Find where the given text appears and provide that cell's center as [X, Y] coordinate. 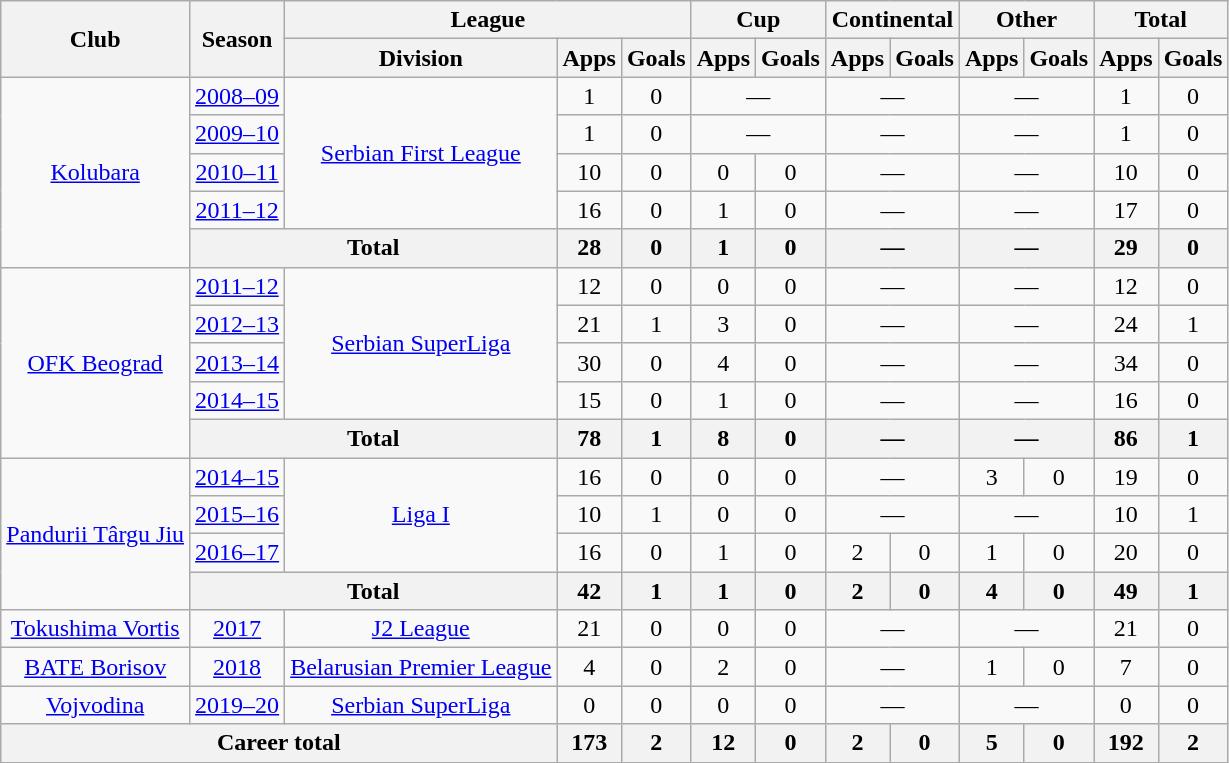
78 [589, 438]
2012–13 [238, 324]
192 [1126, 743]
24 [1126, 324]
BATE Borisov [96, 667]
29 [1126, 248]
2010–11 [238, 172]
2013–14 [238, 362]
19 [1126, 477]
Kolubara [96, 172]
J2 League [421, 629]
2015–16 [238, 515]
Pandurii Târgu Jiu [96, 534]
49 [1126, 591]
2008–09 [238, 96]
8 [723, 438]
Other [1026, 20]
2016–17 [238, 553]
17 [1126, 210]
2019–20 [238, 705]
2009–10 [238, 134]
Tokushima Vortis [96, 629]
30 [589, 362]
OFK Beograd [96, 362]
15 [589, 400]
Belarusian Premier League [421, 667]
42 [589, 591]
7 [1126, 667]
28 [589, 248]
86 [1126, 438]
Division [421, 58]
2017 [238, 629]
League [488, 20]
5 [991, 743]
Season [238, 39]
Liga I [421, 515]
Club [96, 39]
Career total [279, 743]
34 [1126, 362]
Vojvodina [96, 705]
2018 [238, 667]
20 [1126, 553]
Cup [758, 20]
Serbian First League [421, 153]
173 [589, 743]
Continental [892, 20]
